Identify which cell holds the provided text, then report its [x, y] central coordinate. 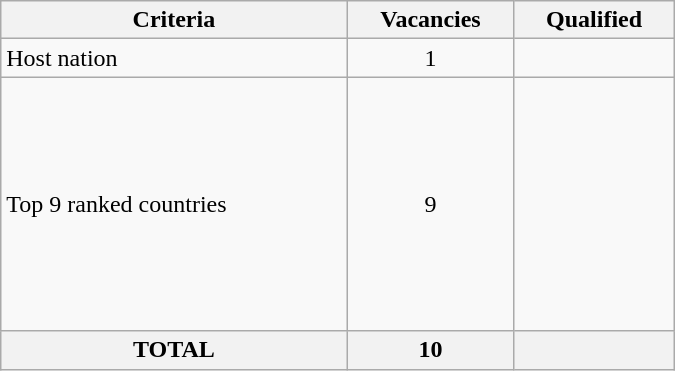
Criteria [174, 20]
Qualified [594, 20]
10 [430, 350]
1 [430, 58]
TOTAL [174, 350]
Vacancies [430, 20]
9 [430, 204]
Top 9 ranked countries [174, 204]
Host nation [174, 58]
